For the text-containing cell, return its midpoint in (X, Y) coordinate format. 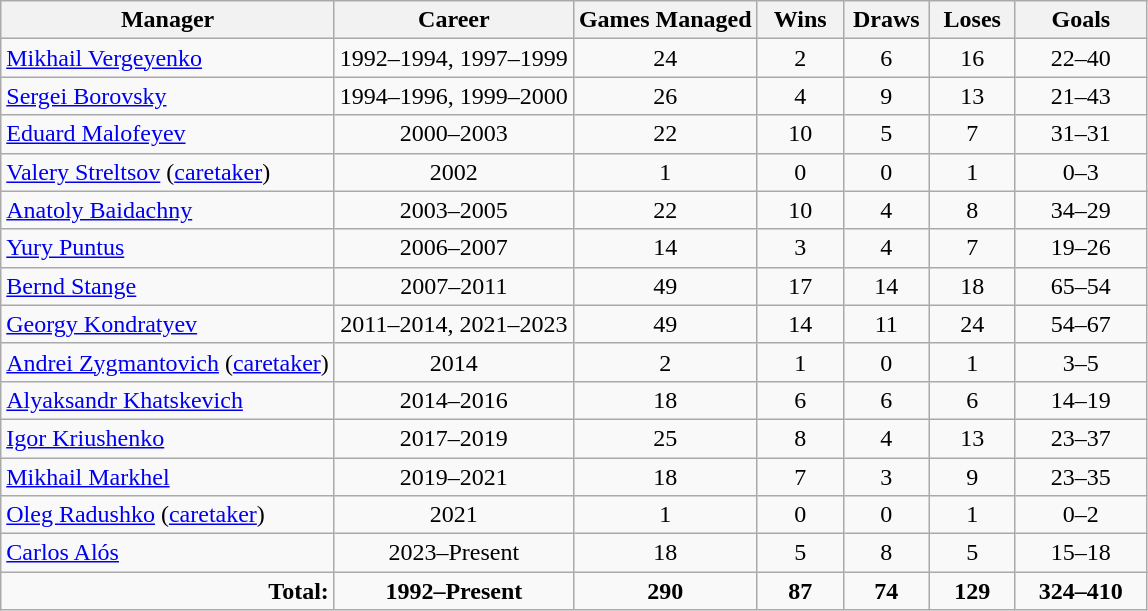
3–5 (1080, 362)
2000–2003 (454, 134)
290 (665, 591)
25 (665, 438)
23–37 (1080, 438)
Carlos Alós (168, 553)
Loses (972, 20)
34–29 (1080, 210)
324–410 (1080, 591)
Wins (800, 20)
23–35 (1080, 477)
Goals (1080, 20)
Alyaksandr Khatskevich (168, 400)
Career (454, 20)
Yury Puntus (168, 248)
19–26 (1080, 248)
15–18 (1080, 553)
129 (972, 591)
2014–2016 (454, 400)
Georgy Kondratyev (168, 324)
0–3 (1080, 172)
2002 (454, 172)
2003–2005 (454, 210)
Igor Kriushenko (168, 438)
2023–Present (454, 553)
1992–Present (454, 591)
2017–2019 (454, 438)
Mikhail Vergeyenko (168, 58)
Sergei Borovsky (168, 96)
2006–2007 (454, 248)
31–31 (1080, 134)
65–54 (1080, 286)
Valery Streltsov (caretaker) (168, 172)
Total: (168, 591)
Draws (886, 20)
2021 (454, 515)
Anatoly Baidachny (168, 210)
11 (886, 324)
2019–2021 (454, 477)
14–19 (1080, 400)
54–67 (1080, 324)
0–2 (1080, 515)
16 (972, 58)
Manager (168, 20)
1994–1996, 1999–2000 (454, 96)
22–40 (1080, 58)
21–43 (1080, 96)
74 (886, 591)
Eduard Malofeyev (168, 134)
1992–1994, 1997–1999 (454, 58)
Andrei Zygmantovich (caretaker) (168, 362)
2007–2011 (454, 286)
Games Managed (665, 20)
Mikhail Markhel (168, 477)
2011–2014, 2021–2023 (454, 324)
Oleg Radushko (caretaker) (168, 515)
87 (800, 591)
2014 (454, 362)
26 (665, 96)
Bernd Stange (168, 286)
17 (800, 286)
